Capture the cell that displays the provided text and extract its [x, y] central coordinate. 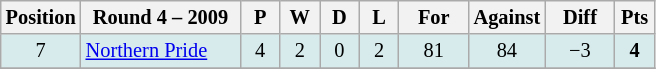
Round 4 – 2009 [161, 17]
L [379, 17]
Against [508, 17]
84 [508, 51]
For [434, 17]
−3 [580, 51]
0 [340, 51]
W [300, 17]
Diff [580, 17]
Northern Pride [161, 51]
81 [434, 51]
D [340, 17]
7 [41, 51]
Position [41, 17]
P [260, 17]
Pts [635, 17]
